Output the [X, Y] coordinate of the center of the cell containing the given text.  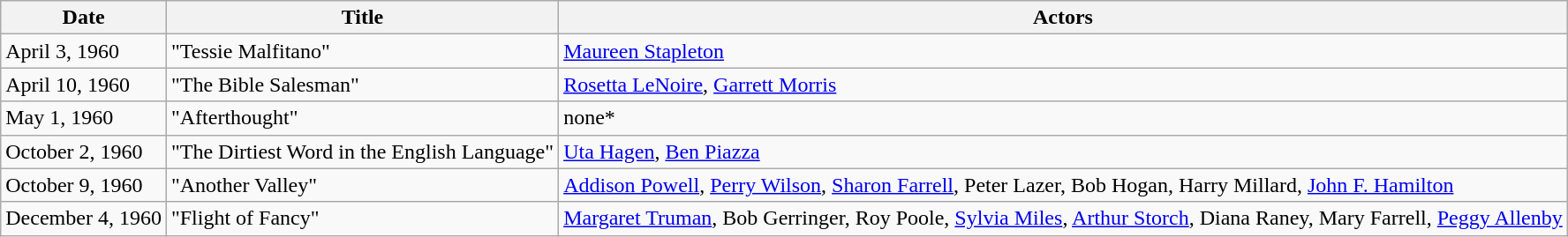
Title [362, 18]
"The Dirtiest Word in the English Language" [362, 152]
Maureen Stapleton [1063, 51]
Actors [1063, 18]
April 3, 1960 [84, 51]
October 2, 1960 [84, 152]
May 1, 1960 [84, 118]
none* [1063, 118]
"Flight of Fancy" [362, 218]
Margaret Truman, Bob Gerringer, Roy Poole, Sylvia Miles, Arthur Storch, Diana Raney, Mary Farrell, Peggy Allenby [1063, 218]
"Tessie Malfitano" [362, 51]
October 9, 1960 [84, 185]
"Another Valley" [362, 185]
Rosetta LeNoire, Garrett Morris [1063, 85]
Date [84, 18]
Addison Powell, Perry Wilson, Sharon Farrell, Peter Lazer, Bob Hogan, Harry Millard, John F. Hamilton [1063, 185]
"Afterthought" [362, 118]
"The Bible Salesman" [362, 85]
Uta Hagen, Ben Piazza [1063, 152]
December 4, 1960 [84, 218]
April 10, 1960 [84, 85]
